Pinpoint the cell where the given text exists, returning its [x, y] midpoint coordinate. 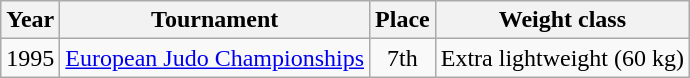
Tournament [215, 20]
Weight class [562, 20]
Year [30, 20]
Place [403, 20]
7th [403, 58]
European Judo Championships [215, 58]
Extra lightweight (60 kg) [562, 58]
1995 [30, 58]
